Find where the given text appears and provide that cell's center as [x, y] coordinate. 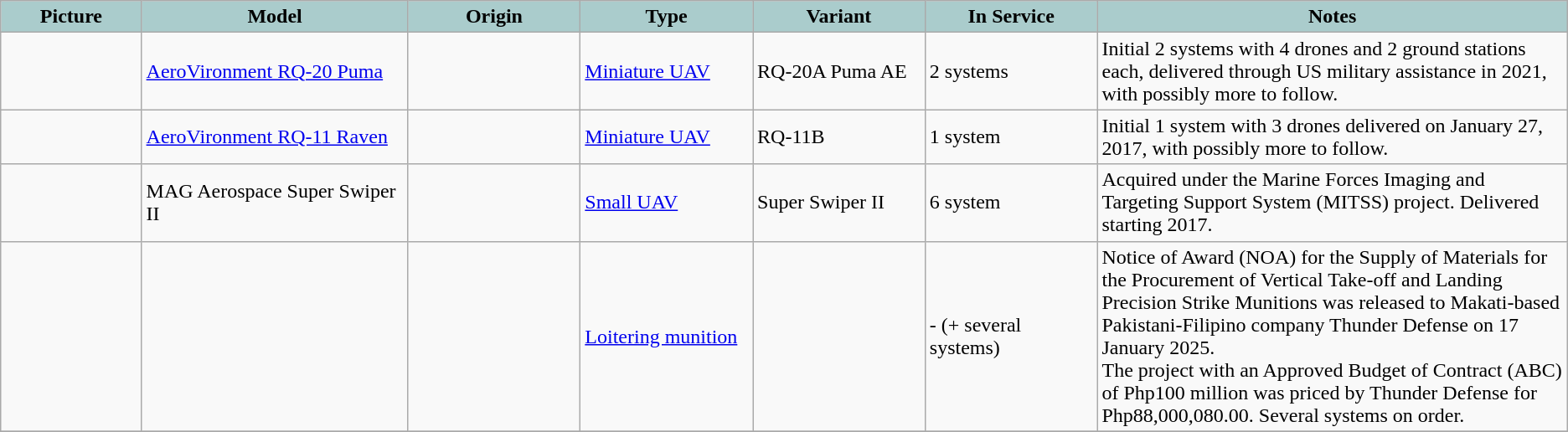
Notes [1332, 17]
RQ-20A Puma AE [839, 71]
Acquired under the Marine Forces Imaging and Targeting Support System (MITSS) project. Delivered starting 2017. [1332, 203]
Origin [494, 17]
Loitering munition [667, 337]
Initial 2 systems with 4 drones and 2 ground stations each, delivered through US military assistance in 2021, with possibly more to follow. [1332, 71]
Type [667, 17]
Small UAV [667, 203]
MAG Aerospace Super Swiper II [275, 203]
Picture [71, 17]
In Service [1011, 17]
Initial 1 system with 3 drones delivered on January 27, 2017, with possibly more to follow. [1332, 137]
Variant [839, 17]
AeroVironment RQ-20 Puma [275, 71]
2 systems [1011, 71]
Super Swiper II [839, 203]
1 system [1011, 137]
- (+ several systems) [1011, 337]
Model [275, 17]
AeroVironment RQ-11 Raven [275, 137]
RQ-11B [839, 137]
6 system [1011, 203]
